Return the [x, y] coordinate for the center point of the cell that contains the specified text.  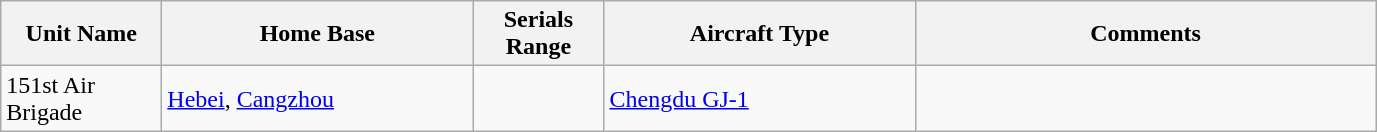
Unit Name [82, 34]
Chengdu GJ-1 [760, 98]
151st Air Brigade [82, 98]
Comments [1146, 34]
Aircraft Type [760, 34]
Serials Range [538, 34]
Home Base [318, 34]
Hebei, Cangzhou [318, 98]
